For the text-containing cell, return its midpoint in (x, y) coordinate format. 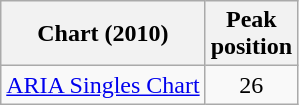
Chart (2010) (103, 34)
Peakposition (251, 34)
ARIA Singles Chart (103, 85)
26 (251, 85)
